Output the (X, Y) coordinate of the center of the cell containing the given text.  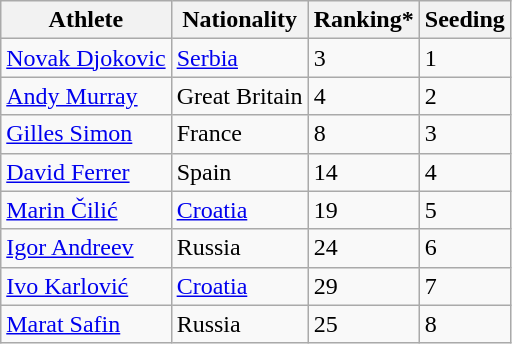
6 (464, 248)
1 (464, 58)
Ranking* (364, 20)
14 (364, 172)
Marin Čilić (86, 210)
France (240, 134)
Great Britain (240, 96)
Andy Murray (86, 96)
5 (464, 210)
Serbia (240, 58)
David Ferrer (86, 172)
Marat Safin (86, 324)
Athlete (86, 20)
Gilles Simon (86, 134)
2 (464, 96)
Igor Andreev (86, 248)
Seeding (464, 20)
29 (364, 286)
Nationality (240, 20)
Spain (240, 172)
Ivo Karlović (86, 286)
25 (364, 324)
Novak Djokovic (86, 58)
19 (364, 210)
7 (464, 286)
24 (364, 248)
